Pinpoint the cell where the given text exists, returning its [X, Y] midpoint coordinate. 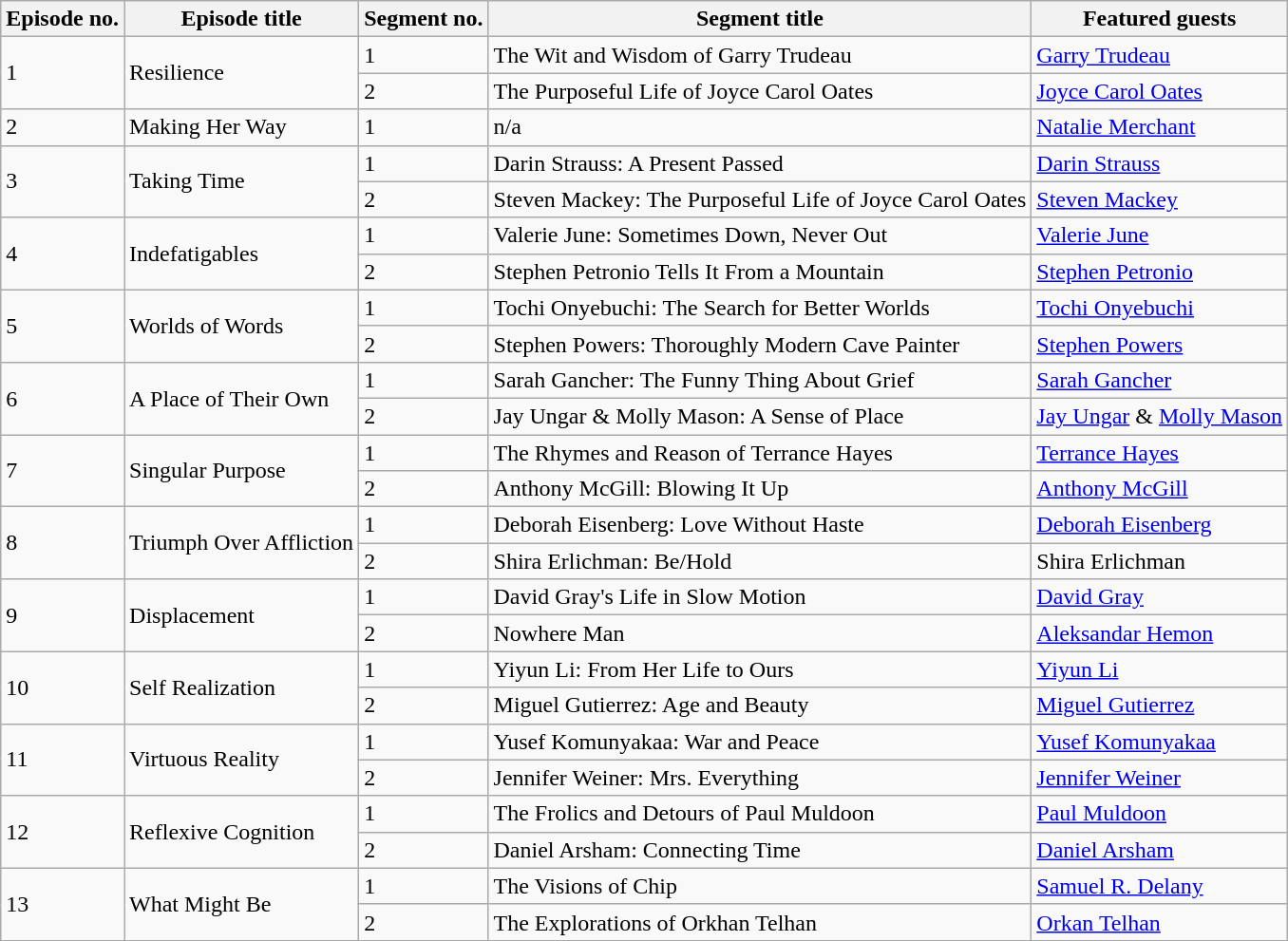
Darin Strauss: A Present Passed [760, 163]
Steven Mackey [1160, 199]
4 [63, 254]
Stephen Petronio [1160, 272]
Jay Ungar & Molly Mason: A Sense of Place [760, 416]
Stephen Powers: Thoroughly Modern Cave Painter [760, 344]
Sarah Gancher [1160, 380]
Triumph Over Affliction [241, 543]
Stephen Petronio Tells It From a Mountain [760, 272]
Shira Erlichman: Be/Hold [760, 561]
Indefatigables [241, 254]
The Visions of Chip [760, 886]
The Explorations of Orkhan Telhan [760, 922]
Garry Trudeau [1160, 55]
6 [63, 398]
Self Realization [241, 687]
Stephen Powers [1160, 344]
Natalie Merchant [1160, 127]
Tochi Onyebuchi [1160, 308]
The Rhymes and Reason of Terrance Hayes [760, 453]
Daniel Arsham: Connecting Time [760, 850]
Deborah Eisenberg: Love Without Haste [760, 525]
Jennifer Weiner: Mrs. Everything [760, 778]
11 [63, 760]
Displacement [241, 615]
Resilience [241, 73]
Paul Muldoon [1160, 814]
Terrance Hayes [1160, 453]
Sarah Gancher: The Funny Thing About Grief [760, 380]
Reflexive Cognition [241, 832]
n/a [760, 127]
Singular Purpose [241, 471]
Orkan Telhan [1160, 922]
Shira Erlichman [1160, 561]
Yusef Komunyakaa [1160, 742]
Deborah Eisenberg [1160, 525]
Daniel Arsham [1160, 850]
12 [63, 832]
Making Her Way [241, 127]
Anthony McGill: Blowing It Up [760, 489]
The Purposeful Life of Joyce Carol Oates [760, 91]
Jay Ungar & Molly Mason [1160, 416]
13 [63, 904]
Yusef Komunyakaa: War and Peace [760, 742]
Miguel Gutierrez [1160, 706]
Virtuous Reality [241, 760]
9 [63, 615]
Featured guests [1160, 19]
What Might Be [241, 904]
Episode title [241, 19]
David Gray [1160, 597]
Worlds of Words [241, 326]
Segment no. [424, 19]
Samuel R. Delany [1160, 886]
David Gray's Life in Slow Motion [760, 597]
10 [63, 687]
Miguel Gutierrez: Age and Beauty [760, 706]
Joyce Carol Oates [1160, 91]
7 [63, 471]
Segment title [760, 19]
3 [63, 181]
Tochi Onyebuchi: The Search for Better Worlds [760, 308]
Valerie June: Sometimes Down, Never Out [760, 235]
The Wit and Wisdom of Garry Trudeau [760, 55]
Yiyun Li [1160, 669]
Aleksandar Hemon [1160, 633]
8 [63, 543]
Yiyun Li: From Her Life to Ours [760, 669]
Nowhere Man [760, 633]
Steven Mackey: The Purposeful Life of Joyce Carol Oates [760, 199]
Anthony McGill [1160, 489]
Episode no. [63, 19]
5 [63, 326]
Darin Strauss [1160, 163]
Valerie June [1160, 235]
The Frolics and Detours of Paul Muldoon [760, 814]
Taking Time [241, 181]
A Place of Their Own [241, 398]
Jennifer Weiner [1160, 778]
